Extract the [x, y] coordinate from the center of the cell holding the provided text.  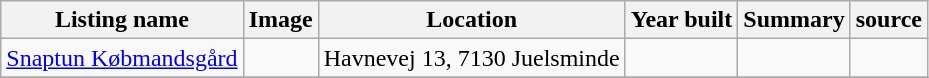
Snaptun Købmandsgård [122, 58]
Summary [794, 20]
Location [472, 20]
Year built [682, 20]
Havnevej 13, 7130 Juelsminde [472, 58]
source [888, 20]
Image [280, 20]
Listing name [122, 20]
